Detect which cell encompasses the target text, then output its (x, y) center coordinate. 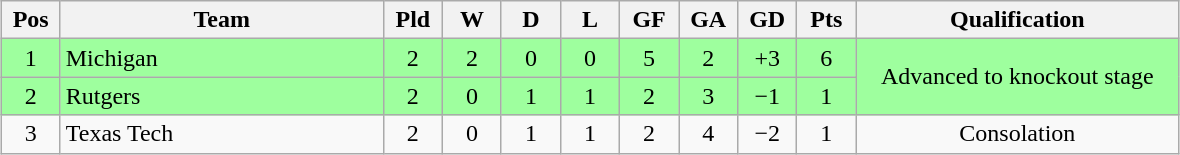
−1 (768, 96)
+3 (768, 58)
Qualification (1018, 20)
Rutgers (222, 96)
4 (708, 134)
GF (650, 20)
Michigan (222, 58)
Advanced to knockout stage (1018, 77)
W (472, 20)
GD (768, 20)
Pos (30, 20)
D (530, 20)
5 (650, 58)
Texas Tech (222, 134)
Pts (826, 20)
Pld (412, 20)
Consolation (1018, 134)
−2 (768, 134)
GA (708, 20)
6 (826, 58)
Team (222, 20)
L (590, 20)
